Find where the given text appears and provide that cell's center as (x, y) coordinate. 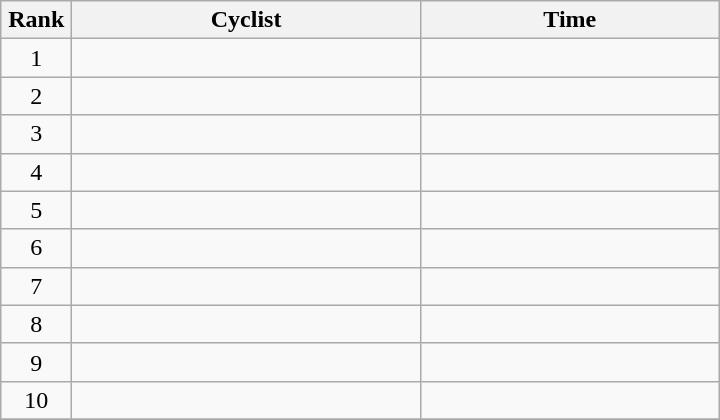
Time (570, 20)
5 (36, 210)
9 (36, 362)
1 (36, 58)
3 (36, 134)
Cyclist (246, 20)
Rank (36, 20)
7 (36, 286)
8 (36, 324)
2 (36, 96)
6 (36, 248)
10 (36, 400)
4 (36, 172)
